Detect which cell encompasses the target text, then output its [X, Y] center coordinate. 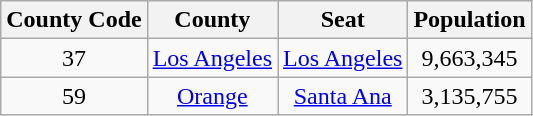
3,135,755 [470, 96]
County [212, 20]
County Code [74, 20]
Seat [343, 20]
Santa Ana [343, 96]
Population [470, 20]
59 [74, 96]
9,663,345 [470, 58]
Orange [212, 96]
37 [74, 58]
